Pinpoint the cell where the given text exists, returning its [X, Y] midpoint coordinate. 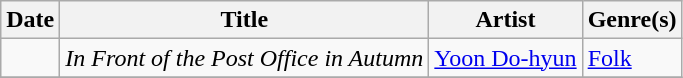
Folk [632, 58]
Date [30, 20]
Genre(s) [632, 20]
Yoon Do-hyun [506, 58]
In Front of the Post Office in Autumn [244, 58]
Artist [506, 20]
Title [244, 20]
